Determine the (x, y) coordinate at the center of the cell enclosing the given text.  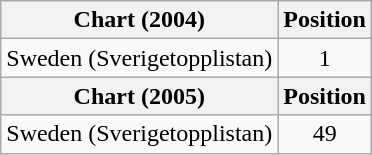
Chart (2004) (140, 20)
49 (325, 134)
1 (325, 58)
Chart (2005) (140, 96)
